Detect which cell encompasses the target text, then output its [X, Y] center coordinate. 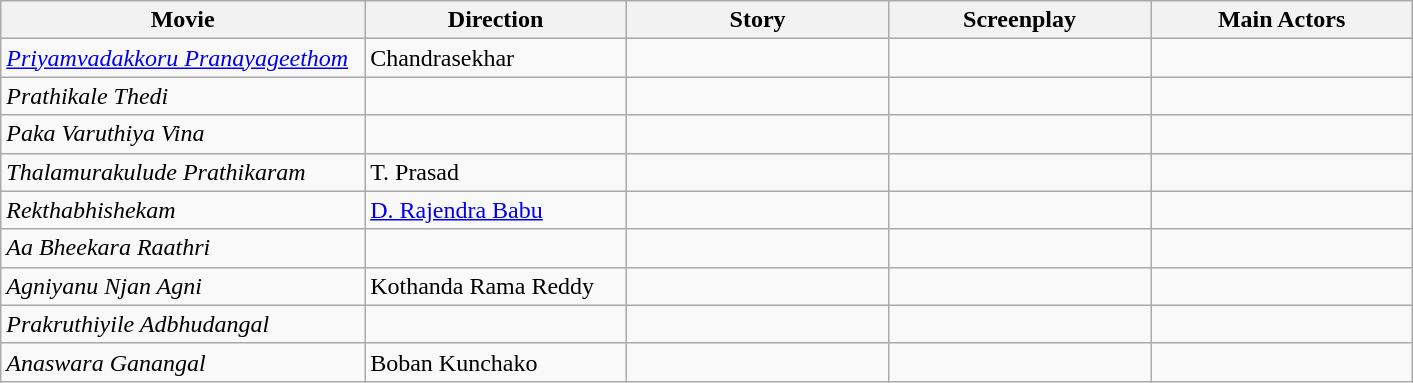
Anaswara Ganangal [183, 362]
Aa Bheekara Raathri [183, 248]
Movie [183, 20]
Agniyanu Njan Agni [183, 286]
Main Actors [1282, 20]
Rekthabhishekam [183, 210]
T. Prasad [496, 172]
D. Rajendra Babu [496, 210]
Direction [496, 20]
Paka Varuthiya Vina [183, 134]
Screenplay [1020, 20]
Kothanda Rama Reddy [496, 286]
Prathikale Thedi [183, 96]
Story [758, 20]
Thalamurakulude Prathikaram [183, 172]
Prakruthiyile Adbhudangal [183, 324]
Chandrasekhar [496, 58]
Priyamvadakkoru Pranayageethom [183, 58]
Boban Kunchako [496, 362]
